Find where the given text appears and provide that cell's center as [x, y] coordinate. 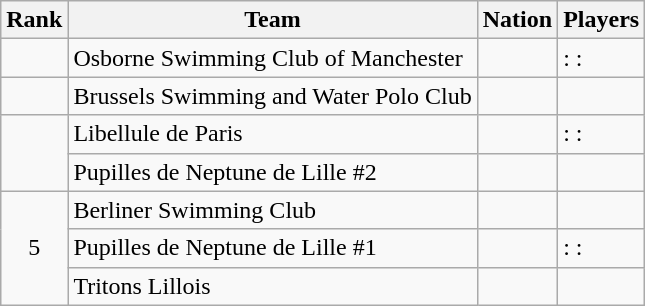
Nation [517, 20]
Players [602, 20]
Pupilles de Neptune de Lille #2 [272, 172]
Team [272, 20]
5 [34, 248]
Brussels Swimming and Water Polo Club [272, 96]
Rank [34, 20]
Berliner Swimming Club [272, 210]
Tritons Lillois [272, 286]
Osborne Swimming Club of Manchester [272, 58]
Pupilles de Neptune de Lille #1 [272, 248]
Libellule de Paris [272, 134]
